Determine the [X, Y] coordinate at the center of the cell enclosing the given text.  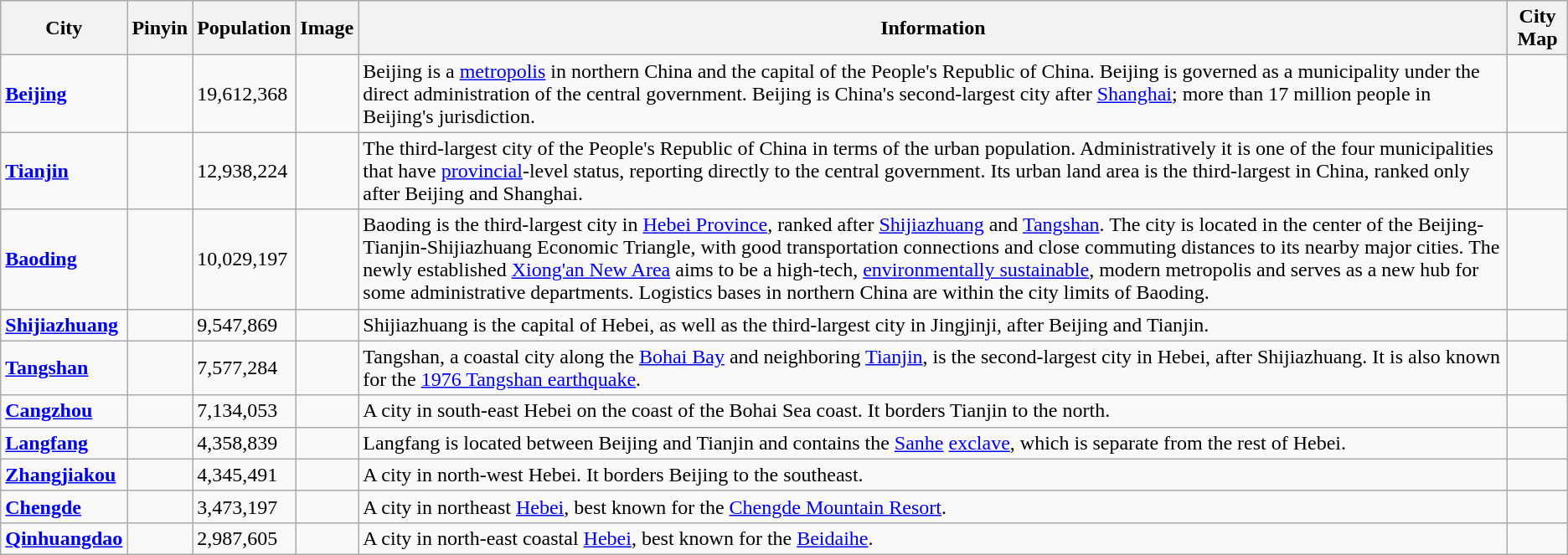
7,134,053 [245, 411]
9,547,869 [245, 325]
City Map [1538, 28]
A city in south-east Hebei on the coast of the Bohai Sea coast. It borders Tianjin to the north. [933, 411]
Cangzhou [64, 411]
7,577,284 [245, 368]
Chengde [64, 506]
City [64, 28]
Zhangjiakou [64, 475]
Tangshan [64, 368]
A city in north-east coastal Hebei, best known for the Beidaihe. [933, 538]
12,938,224 [245, 171]
3,473,197 [245, 506]
19,612,368 [245, 94]
Population [245, 28]
Image [327, 28]
Pinyin [160, 28]
Tianjin [64, 171]
Qinhuangdao [64, 538]
A city in northeast Hebei, best known for the Chengde Mountain Resort. [933, 506]
Beijing [64, 94]
Shijiazhuang [64, 325]
Langfang [64, 443]
10,029,197 [245, 260]
Information [933, 28]
4,358,839 [245, 443]
A city in north-west Hebei. It borders Beijing to the southeast. [933, 475]
Baoding [64, 260]
Shijiazhuang is the capital of Hebei, as well as the third-largest city in Jingjinji, after Beijing and Tianjin. [933, 325]
4,345,491 [245, 475]
Langfang is located between Beijing and Tianjin and contains the Sanhe exclave, which is separate from the rest of Hebei. [933, 443]
2,987,605 [245, 538]
